Find where the given text appears and provide that cell's center as [X, Y] coordinate. 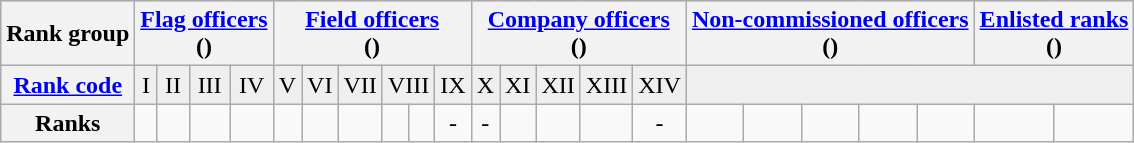
Rank code [68, 85]
IX [453, 85]
Field officers() [372, 34]
III [210, 85]
Non-commissioned officers() [830, 34]
Company officers() [578, 34]
X [485, 85]
Rank group [68, 34]
XIV [660, 85]
I [146, 85]
IV [252, 85]
VIII [408, 85]
V [287, 85]
XI [518, 85]
II [173, 85]
Ranks [68, 123]
Flag officers() [204, 34]
Enlisted ranks() [1054, 34]
XII [558, 85]
VI [320, 85]
XIII [606, 85]
VII [360, 85]
